Capture the cell that displays the provided text and extract its (x, y) central coordinate. 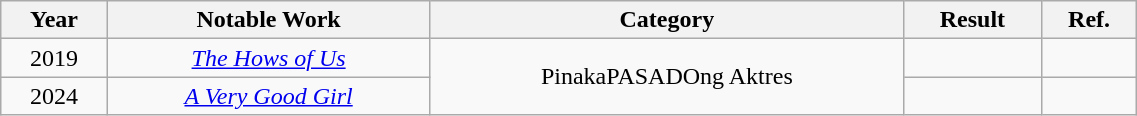
Notable Work (268, 20)
PinakaPASADOng Aktres (667, 77)
The Hows of Us (268, 58)
Ref. (1089, 20)
2024 (54, 96)
Result (973, 20)
A Very Good Girl (268, 96)
Category (667, 20)
2019 (54, 58)
Year (54, 20)
